Pinpoint the cell where the given text exists, returning its (x, y) midpoint coordinate. 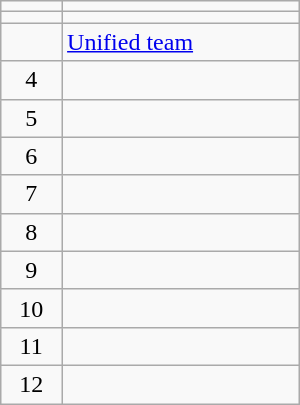
8 (32, 232)
5 (32, 118)
Unified team (181, 42)
12 (32, 384)
6 (32, 156)
11 (32, 346)
4 (32, 80)
7 (32, 194)
10 (32, 308)
9 (32, 270)
